Identify which cell holds the provided text, then report its [x, y] central coordinate. 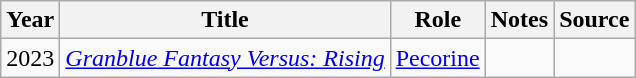
Source [594, 20]
Role [438, 20]
Title [225, 20]
2023 [30, 58]
Pecorine [438, 58]
Granblue Fantasy Versus: Rising [225, 58]
Notes [519, 20]
Year [30, 20]
